Return (x, y) of the center of cell containing provided text 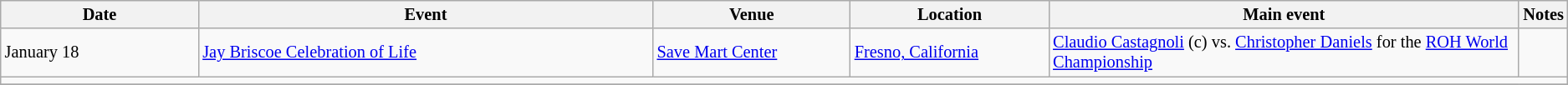
Location (950, 14)
January 18 (100, 52)
Date (100, 14)
Save Mart Center (752, 52)
Claudio Castagnoli (c) vs. Christopher Daniels for the ROH World Championship (1284, 52)
Jay Briscoe Celebration of Life (425, 52)
Fresno, California (950, 52)
Notes (1543, 14)
Main event (1284, 14)
Venue (752, 14)
Event (425, 14)
